Return the (x, y) coordinate for the center point of the cell that contains the specified text.  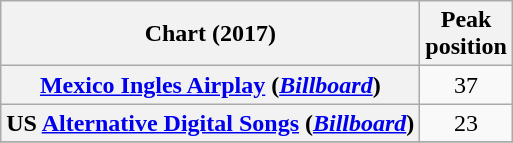
US Alternative Digital Songs (Billboard) (210, 123)
37 (466, 85)
23 (466, 123)
Mexico Ingles Airplay (Billboard) (210, 85)
Peakposition (466, 34)
Chart (2017) (210, 34)
